For the text-containing cell, return its midpoint in (x, y) coordinate format. 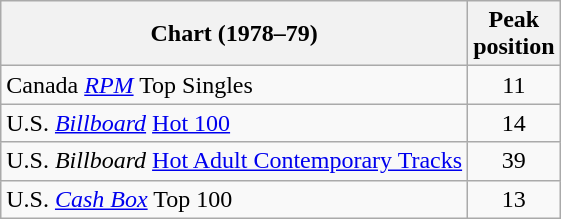
Chart (1978–79) (234, 34)
39 (514, 161)
U.S. Cash Box Top 100 (234, 199)
U.S. Billboard Hot Adult Contemporary Tracks (234, 161)
14 (514, 123)
11 (514, 85)
Canada RPM Top Singles (234, 85)
Peakposition (514, 34)
U.S. Billboard Hot 100 (234, 123)
13 (514, 199)
